Return [x, y] of the center of cell containing provided text 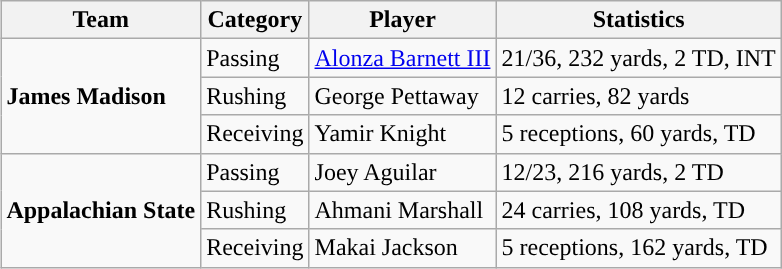
24 carries, 108 yards, TD [638, 210]
Alonza Barnett III [402, 58]
Category [255, 20]
Player [402, 20]
12/23, 216 yards, 2 TD [638, 172]
Makai Jackson [402, 248]
21/36, 232 yards, 2 TD, INT [638, 58]
5 receptions, 162 yards, TD [638, 248]
Team [101, 20]
James Madison [101, 96]
Yamir Knight [402, 134]
George Pettaway [402, 96]
12 carries, 82 yards [638, 96]
5 receptions, 60 yards, TD [638, 134]
Joey Aguilar [402, 172]
Ahmani Marshall [402, 210]
Statistics [638, 20]
Appalachian State [101, 210]
